Find where the given text appears and provide that cell's center as [x, y] coordinate. 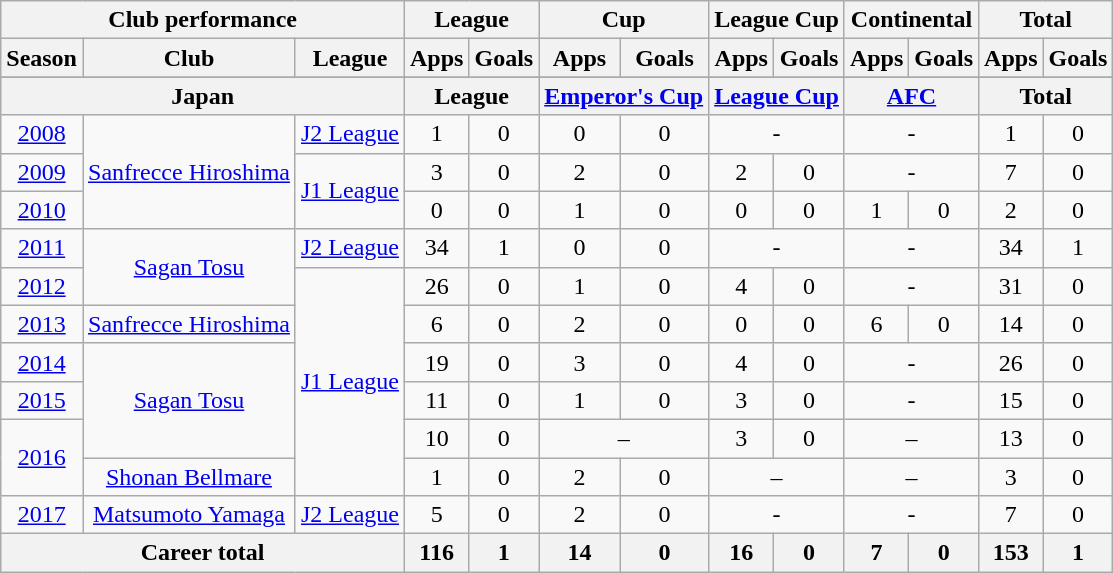
16 [742, 553]
11 [437, 400]
2008 [42, 134]
Cup [624, 20]
2016 [42, 457]
Emperor's Cup [624, 96]
Japan [203, 96]
Matsumoto Yamaga [188, 515]
13 [1011, 438]
5 [437, 515]
Continental [911, 20]
Club performance [203, 20]
19 [437, 362]
153 [1011, 553]
116 [437, 553]
31 [1011, 286]
15 [1011, 400]
Shonan Bellmare [188, 477]
10 [437, 438]
AFC [911, 96]
Career total [203, 553]
2010 [42, 210]
2015 [42, 400]
2014 [42, 362]
Season [42, 58]
2012 [42, 286]
Club [188, 58]
2017 [42, 515]
2011 [42, 248]
2009 [42, 172]
2013 [42, 324]
